Scan for the cell matching the given text and deliver its [x, y] coordinate at center. 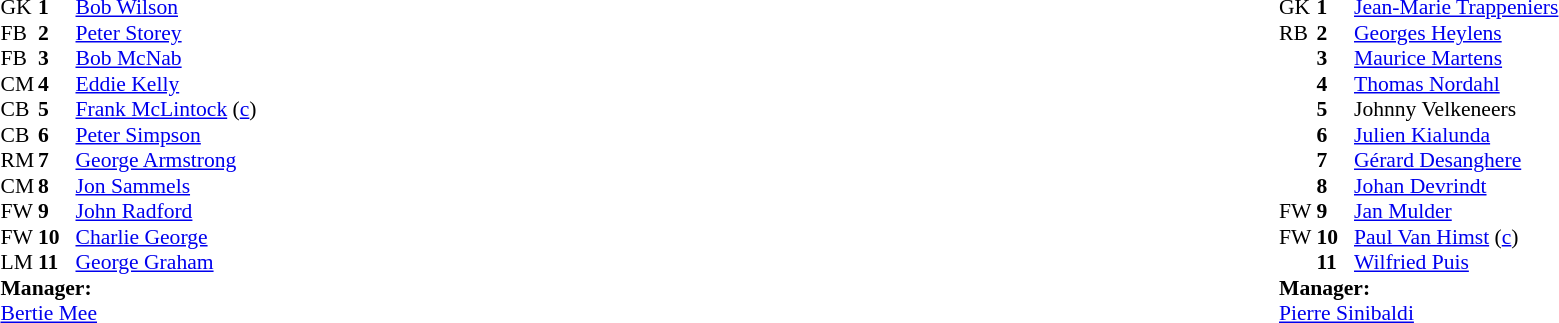
Julien Kialunda [1456, 135]
Johan Devrindt [1456, 186]
Frank McLintock (c) [166, 109]
George Graham [166, 263]
Bob McNab [166, 59]
Thomas Nordahl [1456, 84]
RM [19, 161]
Wilfried Puis [1456, 263]
Georges Heylens [1456, 33]
George Armstrong [166, 161]
Maurice Martens [1456, 59]
John Radford [166, 211]
RB [1298, 33]
Gérard Desanghere [1456, 161]
Charlie George [166, 237]
Jon Sammels [166, 186]
Paul Van Himst (c) [1456, 237]
LM [19, 263]
Peter Simpson [166, 135]
Jan Mulder [1456, 211]
Peter Storey [166, 33]
Johnny Velkeneers [1456, 109]
Eddie Kelly [166, 84]
